Detect which cell encompasses the target text, then output its [x, y] center coordinate. 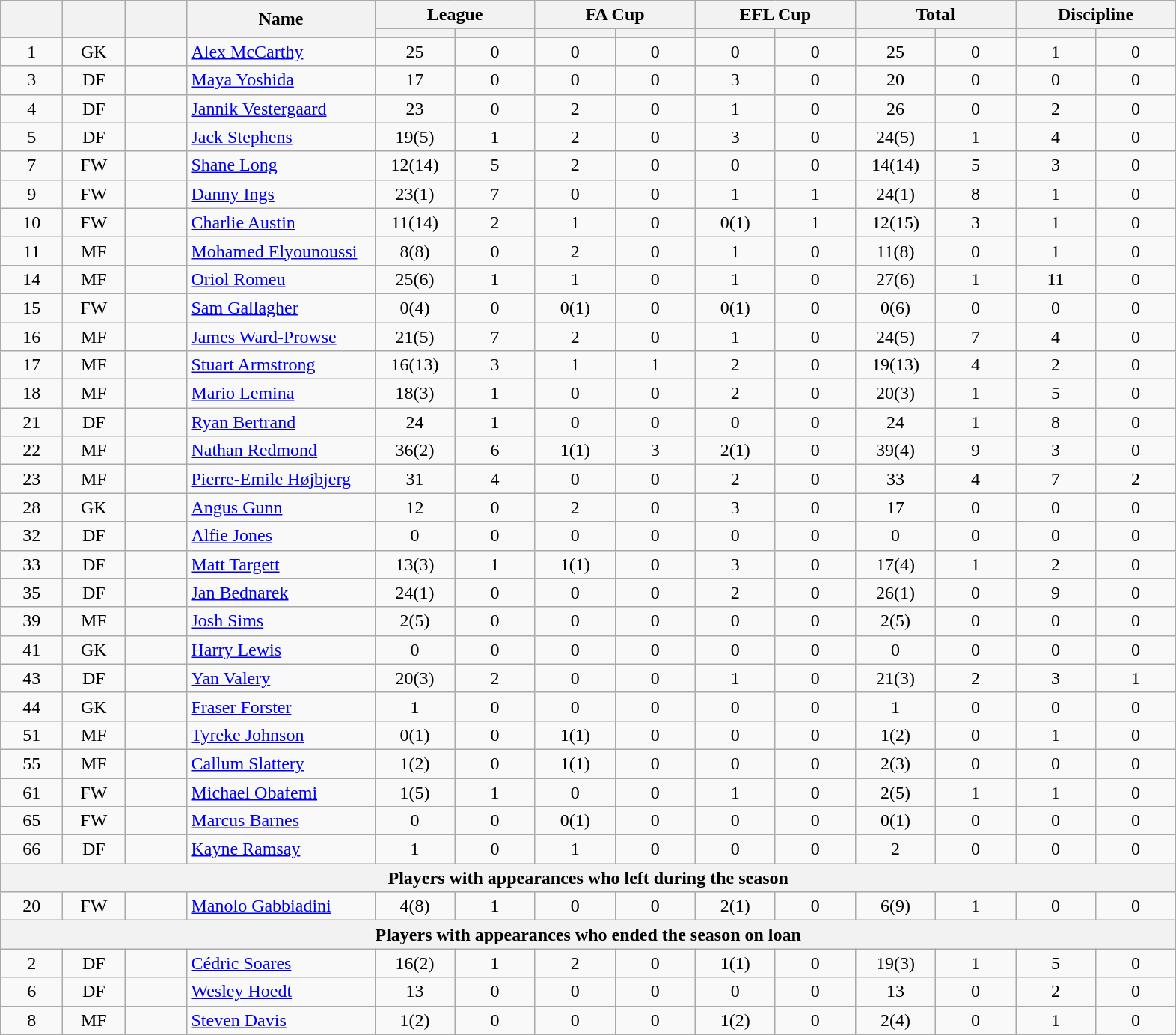
26 [895, 109]
League [455, 15]
Cédric Soares [281, 963]
13(3) [414, 564]
Name [281, 19]
Tyreke Johnson [281, 735]
17(4) [895, 564]
16 [31, 336]
21 [31, 422]
15 [31, 308]
44 [31, 706]
1(5) [414, 793]
0(4) [414, 308]
Ryan Bertrand [281, 422]
Jack Stephens [281, 137]
Matt Targett [281, 564]
James Ward-Prowse [281, 336]
Nathan Redmond [281, 451]
Discipline [1096, 15]
Jan Bednarek [281, 593]
11(8) [895, 251]
41 [31, 650]
19(13) [895, 365]
65 [31, 821]
EFL Cup [775, 15]
Josh Sims [281, 621]
32 [31, 536]
Danny Ings [281, 194]
Mario Lemina [281, 394]
Angus Gunn [281, 507]
25(6) [414, 279]
Players with appearances who left during the season [588, 878]
Harry Lewis [281, 650]
Manolo Gabbiadini [281, 906]
66 [31, 849]
FA Cup [615, 15]
43 [31, 678]
16(13) [414, 365]
Jannik Vestergaard [281, 109]
Players with appearances who ended the season on loan [588, 935]
31 [414, 479]
55 [31, 763]
35 [31, 593]
2(3) [895, 763]
39 [31, 621]
51 [31, 735]
8(8) [414, 251]
Yan Valery [281, 678]
21(3) [895, 678]
Sam Gallagher [281, 308]
Michael Obafemi [281, 793]
36(2) [414, 451]
Alex McCarthy [281, 52]
22 [31, 451]
19(5) [414, 137]
23(1) [414, 194]
28 [31, 507]
2(4) [895, 1020]
12 [414, 507]
Fraser Forster [281, 706]
10 [31, 222]
19(3) [895, 963]
12(15) [895, 222]
4(8) [414, 906]
Stuart Armstrong [281, 365]
Maya Yoshida [281, 80]
Oriol Romeu [281, 279]
6(9) [895, 906]
14(14) [895, 165]
Mohamed Elyounoussi [281, 251]
18(3) [414, 394]
61 [31, 793]
18 [31, 394]
39(4) [895, 451]
Wesley Hoedt [281, 992]
16(2) [414, 963]
Total [935, 15]
Kayne Ramsay [281, 849]
Shane Long [281, 165]
Alfie Jones [281, 536]
12(14) [414, 165]
Callum Slattery [281, 763]
Charlie Austin [281, 222]
21(5) [414, 336]
Marcus Barnes [281, 821]
27(6) [895, 279]
14 [31, 279]
0(6) [895, 308]
Steven Davis [281, 1020]
11(14) [414, 222]
26(1) [895, 593]
Pierre-Emile Højbjerg [281, 479]
